Locate the cell with the specified text and output its (X, Y) center coordinate. 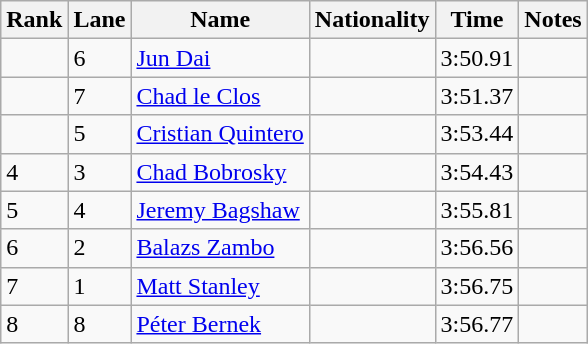
Rank (34, 20)
3:55.81 (477, 210)
3:53.44 (477, 134)
Time (477, 20)
Jun Dai (220, 58)
2 (100, 248)
3:56.56 (477, 248)
Lane (100, 20)
3 (100, 172)
Chad Bobrosky (220, 172)
3:56.77 (477, 324)
Péter Bernek (220, 324)
3:54.43 (477, 172)
3:51.37 (477, 96)
Nationality (372, 20)
3:50.91 (477, 58)
Matt Stanley (220, 286)
Name (220, 20)
Jeremy Bagshaw (220, 210)
1 (100, 286)
Cristian Quintero (220, 134)
Notes (553, 20)
Chad le Clos (220, 96)
Balazs Zambo (220, 248)
3:56.75 (477, 286)
